Extract the [X, Y] coordinate from the center of the cell holding the provided text.  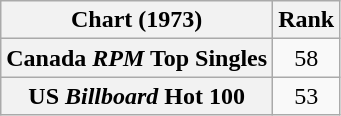
58 [306, 58]
53 [306, 96]
Rank [306, 20]
US Billboard Hot 100 [137, 96]
Canada RPM Top Singles [137, 58]
Chart (1973) [137, 20]
